Detect which cell encompasses the target text, then output its (X, Y) center coordinate. 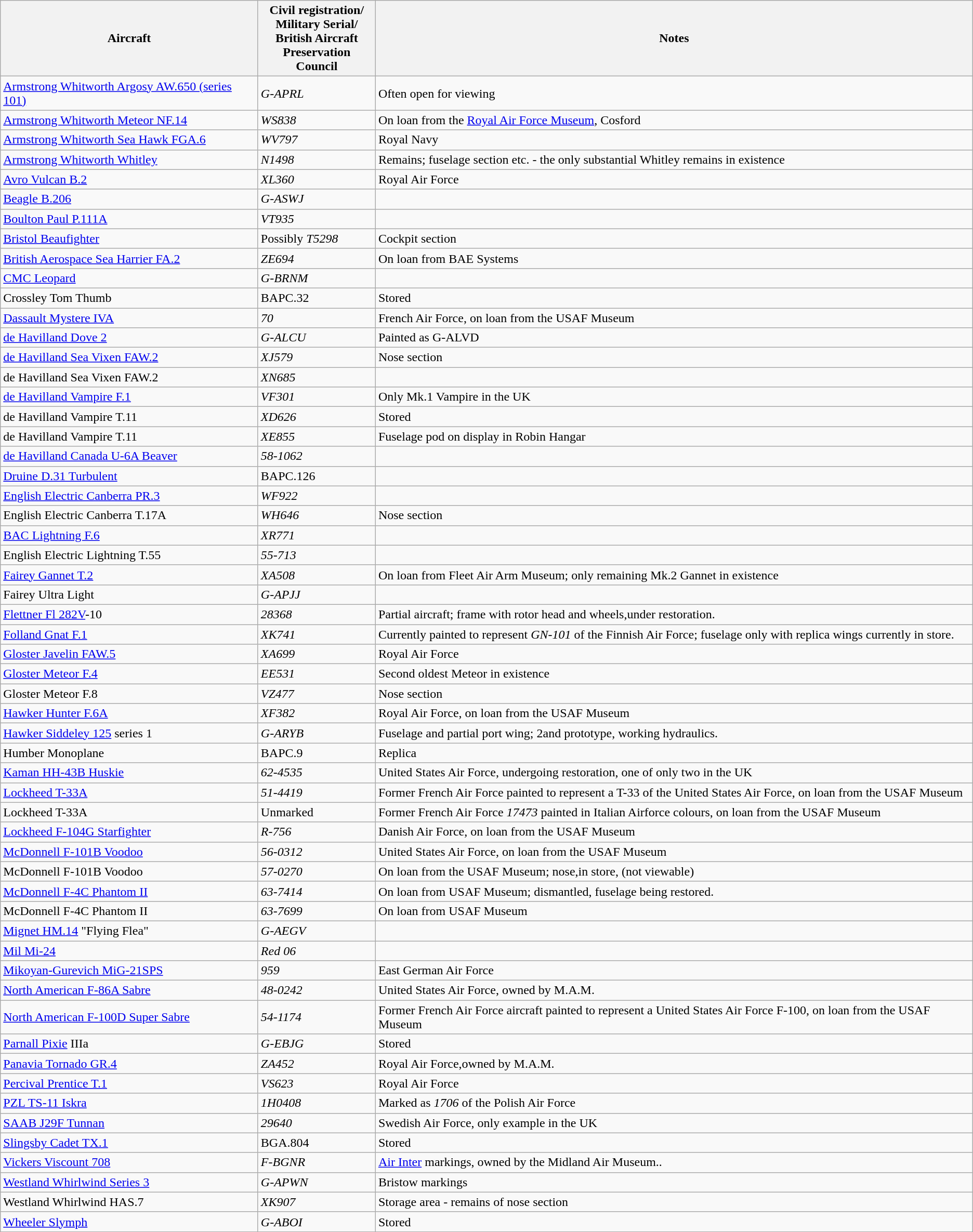
XR771 (317, 535)
Possibly T5298 (317, 239)
Cockpit section (674, 239)
BAPC.32 (317, 298)
XK741 (317, 634)
Second oldest Meteor in existence (674, 674)
On loan from USAF Museum (674, 911)
N1498 (317, 160)
WF922 (317, 496)
Armstrong Whitworth Whitley (129, 160)
PZL TS-11 Iskra (129, 1103)
XD626 (317, 417)
Notes (674, 38)
Armstrong Whitworth Meteor NF.14 (129, 120)
XA508 (317, 575)
G-AEGV (317, 931)
Gloster Meteor F.4 (129, 674)
ZA452 (317, 1064)
BAC Lightning F.6 (129, 535)
62-4535 (317, 773)
G-EBJG (317, 1044)
Vickers Viscount 708 (129, 1162)
Folland Gnat F.1 (129, 634)
WV797 (317, 140)
Hawker Hunter F.6A (129, 713)
On loan from the USAF Museum; nose,in store, (not viewable) (674, 871)
Painted as G-ALVD (674, 338)
English Electric Canberra T.17A (129, 515)
Often open for viewing (674, 94)
Wheeler Slymph (129, 1222)
G-BRNM (317, 278)
55-713 (317, 555)
Parnall Pixie IIIa (129, 1044)
Dassault Mystere IVA (129, 317)
1H0408 (317, 1103)
Fairey Gannet T.2 (129, 575)
British Aerospace Sea Harrier FA.2 (129, 258)
R-756 (317, 832)
Slingsby Cadet TX.1 (129, 1143)
United States Air Force, owned by M.A.M. (674, 990)
Mil Mi-24 (129, 950)
Former French Air Force 17473 painted in Italian Airforce colours, on loan from the USAF Museum (674, 812)
English Electric Canberra PR.3 (129, 496)
Crossley Tom Thumb (129, 298)
Beagle B.206 (129, 199)
Mikoyan-Gurevich MiG-21SPS (129, 971)
G-ABOI (317, 1222)
WH646 (317, 515)
Aircraft (129, 38)
Boulton Paul P.111A (129, 219)
Partial aircraft; frame with rotor head and wheels,under restoration. (674, 614)
Civil registration/Military Serial/British Aircraft Preservation Council (317, 38)
Royal Navy (674, 140)
VT935 (317, 219)
G-APWN (317, 1182)
57-0270 (317, 871)
Westland Whirlwind Series 3 (129, 1182)
G-ALCU (317, 338)
Former French Air Force aircraft painted to represent a United States Air Force F-100, on loan from the USAF Museum (674, 1017)
VF301 (317, 397)
BAPC.126 (317, 476)
VS623 (317, 1083)
Marked as 1706 of the Polish Air Force (674, 1103)
Replica (674, 753)
G-ASWJ (317, 199)
Percival Prentice T.1 (129, 1083)
ZE694 (317, 258)
Danish Air Force, on loan from the USAF Museum (674, 832)
XK907 (317, 1202)
Gloster Meteor F.8 (129, 694)
XL360 (317, 179)
Only Mk.1 Vampire in the UK (674, 397)
CMC Leopard (129, 278)
63-7414 (317, 891)
EE531 (317, 674)
Currently painted to represent GN-101 of the Finnish Air Force; fuselage only with replica wings currently in store. (674, 634)
XA699 (317, 654)
Royal Air Force, on loan from the USAF Museum (674, 713)
Panavia Tornado GR.4 (129, 1064)
Mignet HM.14 "Flying Flea" (129, 931)
G-APRL (317, 94)
Bristol Beaufighter (129, 239)
G-ARYB (317, 733)
G-APJJ (317, 594)
Royal Air Force,owned by M.A.M. (674, 1064)
XE855 (317, 436)
48-0242 (317, 990)
East German Air Force (674, 971)
Kaman HH-43B Huskie (129, 773)
Westland Whirlwind HAS.7 (129, 1202)
Hawker Siddeley 125 series 1 (129, 733)
28368 (317, 614)
Lockheed F-104G Starfighter (129, 832)
French Air Force, on loan from the USAF Museum (674, 317)
XN685 (317, 377)
Fuselage pod on display in Robin Hangar (674, 436)
BGA.804 (317, 1143)
On loan from USAF Museum; dismantled, fuselage being restored. (674, 891)
Druine D.31 Turbulent (129, 476)
Gloster Javelin FAW.5 (129, 654)
63-7699 (317, 911)
Armstrong Whitworth Argosy AW.650 (series 101) (129, 94)
de Havilland Canada U-6A Beaver (129, 456)
Fuselage and partial port wing; 2and prototype, working hydraulics. (674, 733)
BAPC.9 (317, 753)
On loan from BAE Systems (674, 258)
70 (317, 317)
Avro Vulcan B.2 (129, 179)
United States Air Force, on loan from the USAF Museum (674, 852)
English Electric Lightning T.55 (129, 555)
Storage area - remains of nose section (674, 1202)
On loan from Fleet Air Arm Museum; only remaining Mk.2 Gannet in existence (674, 575)
XF382 (317, 713)
58-1062 (317, 456)
Red 06 (317, 950)
Humber Monoplane (129, 753)
de Havilland Vampire F.1 (129, 397)
VZ477 (317, 694)
North American F-86A Sabre (129, 990)
56-0312 (317, 852)
WS838 (317, 120)
Remains; fuselage section etc. - the only substantial Whitley remains in existence (674, 160)
de Havilland Dove 2 (129, 338)
Fairey Ultra Light (129, 594)
Armstrong Whitworth Sea Hawk FGA.6 (129, 140)
Unmarked (317, 812)
Bristow markings (674, 1182)
29640 (317, 1123)
North American F-100D Super Sabre (129, 1017)
Flettner Fl 282V-10 (129, 614)
Swedish Air Force, only example in the UK (674, 1123)
Air Inter markings, owned by the Midland Air Museum.. (674, 1162)
959 (317, 971)
On loan from the Royal Air Force Museum, Cosford (674, 120)
XJ579 (317, 357)
F-BGNR (317, 1162)
51-4419 (317, 792)
United States Air Force, undergoing restoration, one of only two in the UK (674, 773)
54-1174 (317, 1017)
Former French Air Force painted to represent a T-33 of the United States Air Force, on loan from the USAF Museum (674, 792)
SAAB J29F Tunnan (129, 1123)
